Locate the cell with the specified text and output its [X, Y] center coordinate. 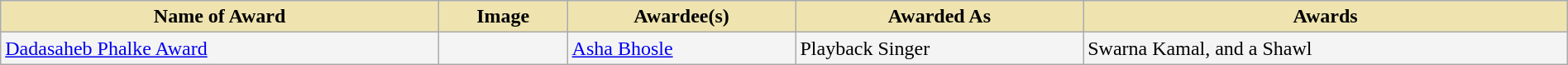
Playback Singer [939, 48]
Awardee(s) [681, 17]
Awarded As [939, 17]
Name of Award [220, 17]
Asha Bhosle [681, 48]
Dadasaheb Phalke Award [220, 48]
Awards [1326, 17]
Swarna Kamal, and a Shawl [1326, 48]
Image [503, 17]
